For the text-containing cell, return its midpoint in (X, Y) coordinate format. 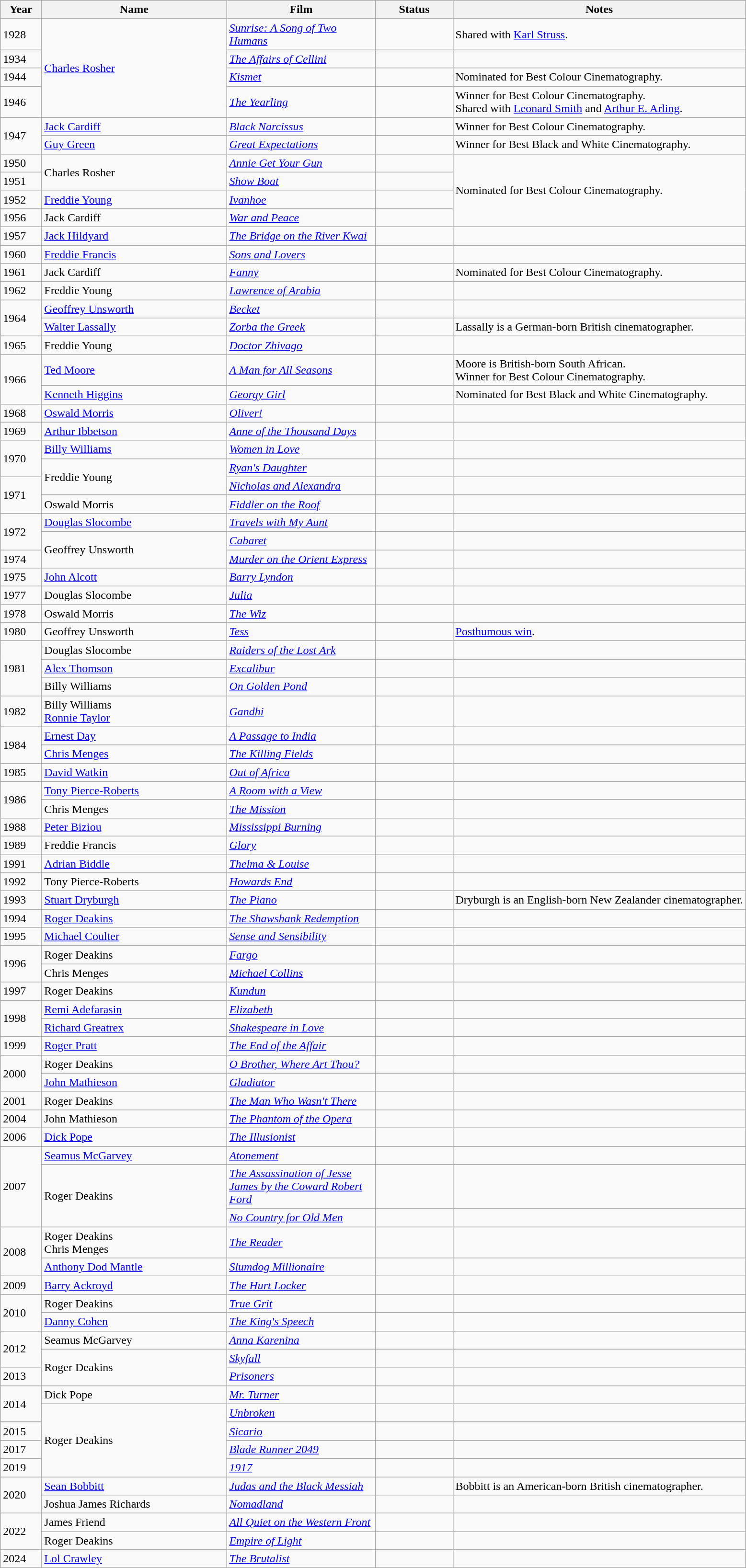
Guy Green (134, 145)
Peter Biziou (134, 827)
2017 (21, 1449)
Glory (301, 845)
Mississippi Burning (301, 827)
Julia (301, 595)
1981 (21, 668)
1975 (21, 577)
The Killing Fields (301, 754)
Joshua James Richards (134, 1504)
1985 (21, 772)
Sicario (301, 1431)
The End of the Affair (301, 1046)
O Brother, Where Art Thou? (301, 1064)
1991 (21, 864)
1984 (21, 745)
1966 (21, 379)
David Watkin (134, 772)
2001 (21, 1100)
Judas and the Black Messiah (301, 1486)
The Brutalist (301, 1559)
The Mission (301, 809)
Gandhi (301, 711)
Thelma & Louise (301, 864)
Skyfall (301, 1358)
1994 (21, 918)
Posthumous win. (599, 632)
Alex Thomson (134, 668)
The Reader (301, 1243)
Winner for Best Colour Cinematography. (599, 126)
Danny Cohen (134, 1322)
Dryburgh is an English-born New Zealander cinematographer. (599, 900)
A Man for All Seasons (301, 370)
Anna Karenina (301, 1340)
Cabaret (301, 540)
Annie Get Your Gun (301, 163)
Elizabeth (301, 1009)
1934 (21, 59)
Billy WilliamsRonnie Taylor (134, 711)
1980 (21, 632)
1969 (21, 431)
John Alcott (134, 577)
The Bridge on the River Kwai (301, 236)
Zorba the Greek (301, 327)
Barry Lyndon (301, 577)
The Phantom of the Opera (301, 1119)
1993 (21, 900)
Name (134, 10)
Tess (301, 632)
Sunrise: A Song of Two Humans (301, 34)
2012 (21, 1349)
Roger DeakinsChris Menges (134, 1243)
Notes (599, 10)
Nomadland (301, 1504)
1998 (21, 1019)
The Affairs of Cellini (301, 59)
Nicholas and Alexandra (301, 486)
Lawrence of Arabia (301, 291)
1961 (21, 273)
Walter Lassally (134, 327)
2014 (21, 1404)
2015 (21, 1431)
Year (21, 10)
The Illusionist (301, 1137)
Ernest Day (134, 736)
Ryan's Daughter (301, 468)
Shared with Karl Struss. (599, 34)
Moore is British-born South African.Winner for Best Colour Cinematography. (599, 370)
Blade Runner 2049 (301, 1449)
Status (414, 10)
Kenneth Higgins (134, 395)
Slumdog Millionaire (301, 1267)
Jack Hildyard (134, 236)
Roger Pratt (134, 1046)
On Golden Pond (301, 687)
Shakespeare in Love (301, 1028)
Excalibur (301, 668)
Film (301, 10)
Sons and Lovers (301, 254)
1951 (21, 181)
1997 (21, 991)
1964 (21, 318)
Oliver! (301, 413)
Adrian Biddle (134, 864)
Bobbitt is an American-born British cinematographer. (599, 1486)
The Yearling (301, 102)
Women in Love (301, 449)
1982 (21, 711)
Mr. Turner (301, 1395)
Travels with My Aunt (301, 522)
Remi Adefarasin (134, 1009)
Sense and Sensibility (301, 937)
1952 (21, 199)
1974 (21, 559)
2013 (21, 1376)
1962 (21, 291)
Richard Greatrex (134, 1028)
Michael Coulter (134, 937)
1950 (21, 163)
1946 (21, 102)
2008 (21, 1251)
Kundun (301, 991)
Winner for Best Black and White Cinematography. (599, 145)
The King's Speech (301, 1322)
1968 (21, 413)
War and Peace (301, 217)
No Country for Old Men (301, 1218)
James Friend (134, 1522)
1956 (21, 217)
1999 (21, 1046)
1989 (21, 845)
Prisoners (301, 1376)
1978 (21, 614)
Murder on the Orient Express (301, 559)
1988 (21, 827)
1944 (21, 77)
Show Boat (301, 181)
Anne of the Thousand Days (301, 431)
2020 (21, 1495)
Stuart Dryburgh (134, 900)
Ivanhoe (301, 199)
1970 (21, 458)
Barry Ackroyd (134, 1285)
1947 (21, 136)
Gladiator (301, 1082)
1917 (301, 1467)
2009 (21, 1285)
Howards End (301, 882)
Winner for Best Colour Cinematography.Shared with Leonard Smith and Arthur E. Arling. (599, 102)
Out of Africa (301, 772)
Becket (301, 309)
1928 (21, 34)
The Assassination of Jesse James by the Coward Robert Ford (301, 1187)
True Grit (301, 1304)
Doctor Zhivago (301, 345)
A Room with a View (301, 790)
2006 (21, 1137)
2010 (21, 1313)
The Man Who Wasn't There (301, 1100)
Great Expectations (301, 145)
1957 (21, 236)
2024 (21, 1559)
Sean Bobbitt (134, 1486)
Michael Collins (301, 973)
The Hurt Locker (301, 1285)
The Shawshank Redemption (301, 918)
Black Narcissus (301, 126)
Fargo (301, 955)
A Passage to India (301, 736)
Georgy Girl (301, 395)
Lassally is a German-born British cinematographer. (599, 327)
Kismet (301, 77)
Unbroken (301, 1413)
Nominated for Best Black and White Cinematography. (599, 395)
Lol Crawley (134, 1559)
1965 (21, 345)
1977 (21, 595)
1992 (21, 882)
Anthony Dod Mantle (134, 1267)
Empire of Light (301, 1541)
1971 (21, 495)
2007 (21, 1186)
The Piano (301, 900)
1995 (21, 937)
2004 (21, 1119)
1996 (21, 964)
2019 (21, 1467)
Ted Moore (134, 370)
1972 (21, 531)
Raiders of the Lost Ark (301, 650)
The Wiz (301, 614)
Fiddler on the Roof (301, 504)
1960 (21, 254)
All Quiet on the Western Front (301, 1522)
Arthur Ibbetson (134, 431)
Atonement (301, 1155)
2022 (21, 1532)
1986 (21, 800)
Fanny (301, 273)
2000 (21, 1073)
